Scan for the cell matching the given text and deliver its [X, Y] coordinate at center. 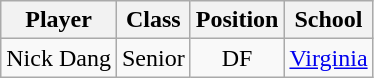
Player [59, 20]
Virginia [328, 58]
Senior [153, 58]
School [328, 20]
Class [153, 20]
Position [237, 20]
DF [237, 58]
Nick Dang [59, 58]
